Return the [X, Y] coordinate for the center point of the cell that contains the specified text.  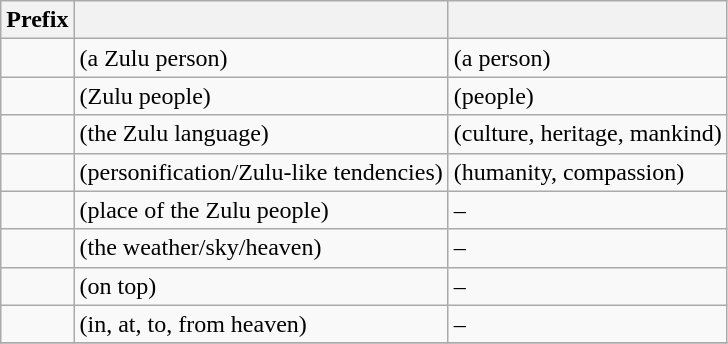
(culture, heritage, mankind) [588, 134]
(a Zulu person) [261, 58]
(Zulu people) [261, 96]
(place of the Zulu people) [261, 210]
(humanity, compassion) [588, 172]
(in, at, to, from heaven) [261, 324]
(personification/Zulu-like tendencies) [261, 172]
(people) [588, 96]
(on top) [261, 286]
(the weather/sky/heaven) [261, 248]
Prefix [38, 20]
(the Zulu language) [261, 134]
(a person) [588, 58]
